For the text-containing cell, return its midpoint in [x, y] coordinate format. 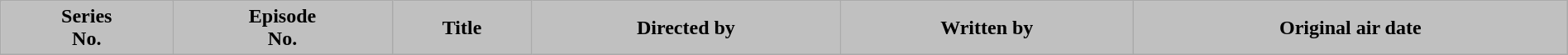
Written by [987, 28]
SeriesNo. [87, 28]
Directed by [686, 28]
Original air date [1350, 28]
EpisodeNo. [283, 28]
Title [461, 28]
